Extract the [x, y] coordinate from the center of the cell holding the provided text.  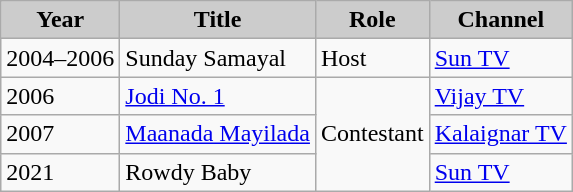
Sunday Samayal [218, 58]
Contestant [372, 134]
2004–2006 [60, 58]
Maanada Mayilada [218, 134]
Kalaignar TV [500, 134]
Rowdy Baby [218, 172]
Vijay TV [500, 96]
2007 [60, 134]
Title [218, 20]
2006 [60, 96]
Role [372, 20]
Year [60, 20]
Jodi No. 1 [218, 96]
Host [372, 58]
2021 [60, 172]
Channel [500, 20]
